Return the (X, Y) coordinate for the center point of the cell that contains the specified text.  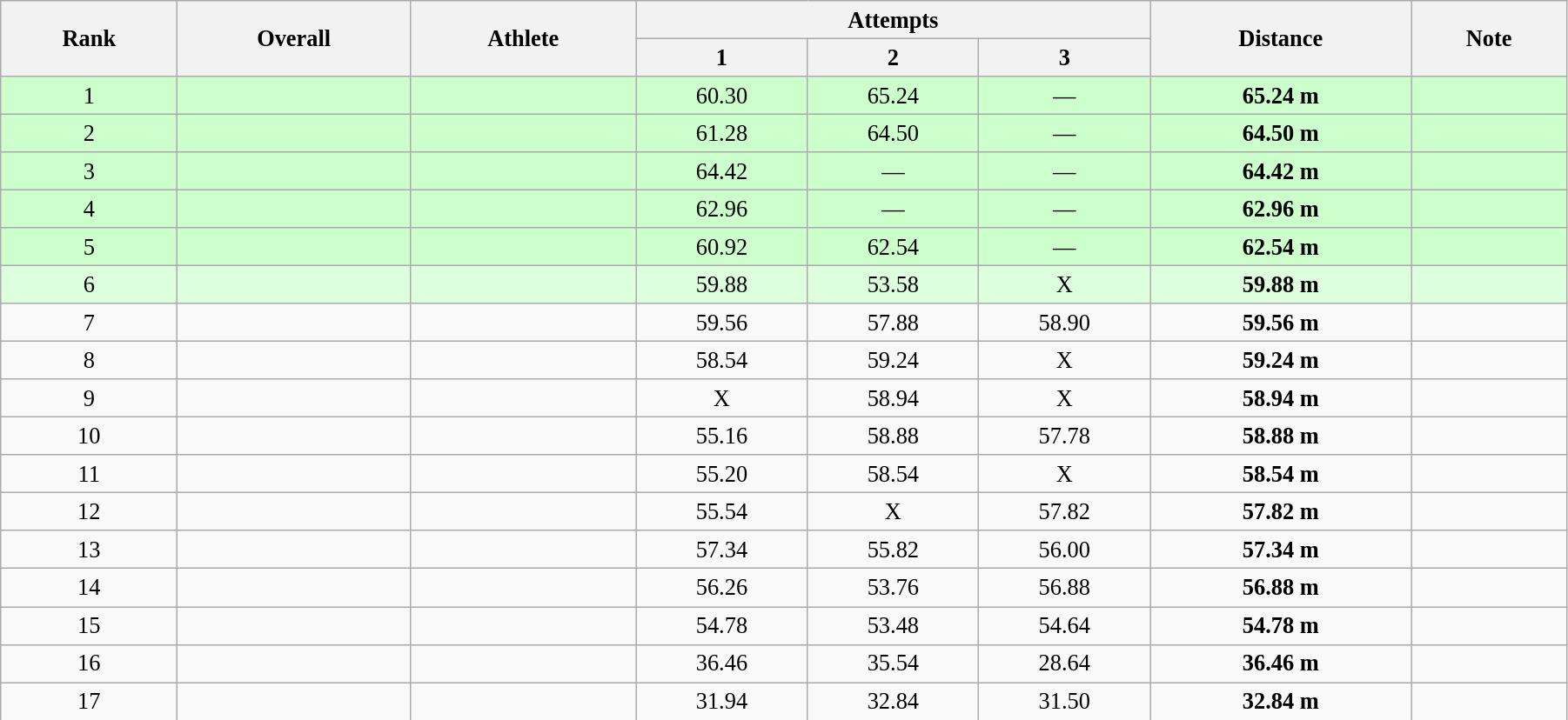
56.88 (1065, 588)
58.88 m (1281, 436)
59.56 m (1281, 323)
58.94 m (1281, 398)
31.50 (1065, 701)
31.94 (722, 701)
59.24 m (1281, 360)
56.26 (722, 588)
Distance (1281, 38)
53.48 (893, 625)
8 (89, 360)
58.90 (1065, 323)
15 (89, 625)
57.78 (1065, 436)
57.88 (893, 323)
14 (89, 588)
16 (89, 663)
28.64 (1065, 663)
62.54 m (1281, 247)
32.84 m (1281, 701)
55.54 (722, 511)
54.78 m (1281, 625)
35.54 (893, 663)
36.46 m (1281, 663)
55.16 (722, 436)
62.54 (893, 247)
Attempts (893, 19)
Athlete (522, 38)
7 (89, 323)
59.88 (722, 284)
58.54 m (1281, 474)
59.88 m (1281, 284)
54.64 (1065, 625)
62.96 m (1281, 209)
58.94 (893, 398)
Rank (89, 38)
59.56 (722, 323)
32.84 (893, 701)
54.78 (722, 625)
60.30 (722, 95)
5 (89, 247)
61.28 (722, 133)
64.42 m (1281, 171)
17 (89, 701)
9 (89, 398)
57.34 (722, 550)
58.88 (893, 436)
13 (89, 550)
57.82 m (1281, 511)
56.88 m (1281, 588)
65.24 m (1281, 95)
10 (89, 436)
4 (89, 209)
56.00 (1065, 550)
55.82 (893, 550)
12 (89, 511)
64.50 m (1281, 133)
60.92 (722, 247)
6 (89, 284)
64.50 (893, 133)
65.24 (893, 95)
53.58 (893, 284)
57.82 (1065, 511)
11 (89, 474)
53.76 (893, 588)
36.46 (722, 663)
59.24 (893, 360)
62.96 (722, 209)
57.34 m (1281, 550)
Note (1490, 38)
Overall (294, 38)
55.20 (722, 474)
64.42 (722, 171)
